Return (X, Y) of the center of cell containing provided text 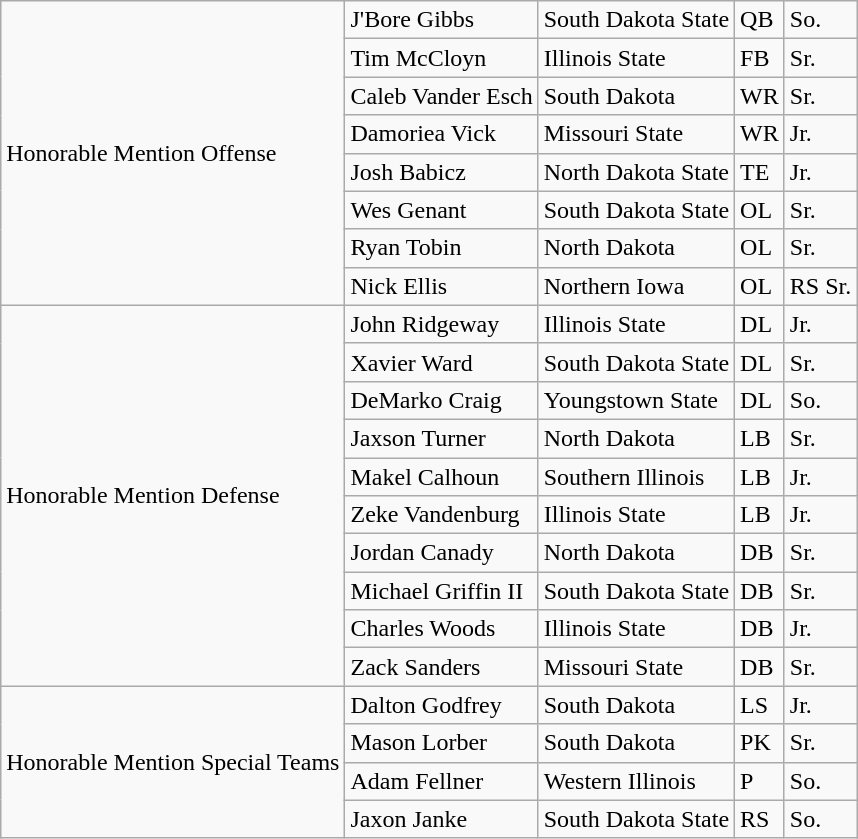
Charles Woods (442, 629)
J'Bore Gibbs (442, 20)
Caleb Vander Esch (442, 96)
P (760, 781)
Western Illinois (636, 781)
Jordan Canady (442, 553)
Makel Calhoun (442, 477)
Zeke Vandenburg (442, 515)
Honorable Mention Special Teams (173, 762)
Honorable Mention Offense (173, 153)
Damoriea Vick (442, 134)
Josh Babicz (442, 172)
RS Sr. (820, 286)
Wes Genant (442, 210)
Southern Illinois (636, 477)
Jaxon Janke (442, 819)
QB (760, 20)
Xavier Ward (442, 362)
North Dakota State (636, 172)
RS (760, 819)
TE (760, 172)
Jaxson Turner (442, 438)
Tim McCloyn (442, 58)
Nick Ellis (442, 286)
DeMarko Craig (442, 400)
Dalton Godfrey (442, 705)
Adam Fellner (442, 781)
John Ridgeway (442, 324)
Honorable Mention Defense (173, 496)
Michael Griffin II (442, 591)
LS (760, 705)
Zack Sanders (442, 667)
Ryan Tobin (442, 248)
Youngstown State (636, 400)
FB (760, 58)
Mason Lorber (442, 743)
Northern Iowa (636, 286)
PK (760, 743)
